Search for the cell housing the specified text and yield its [X, Y] center coordinate. 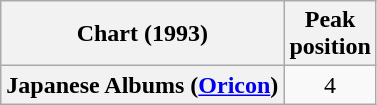
Chart (1993) [142, 34]
Peak position [330, 34]
4 [330, 85]
Japanese Albums (Oricon) [142, 85]
